Find where the given text appears and provide that cell's center as (X, Y) coordinate. 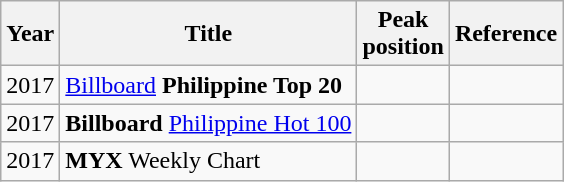
Billboard Philippine Hot 100 (208, 123)
Billboard Philippine Top 20 (208, 85)
Reference (506, 34)
Title (208, 34)
MYX Weekly Chart (208, 161)
Peakposition (403, 34)
Year (30, 34)
